Search for the cell housing the specified text and yield its (x, y) center coordinate. 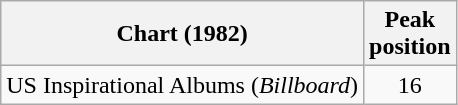
Peakposition (410, 34)
US Inspirational Albums (Billboard) (182, 85)
16 (410, 85)
Chart (1982) (182, 34)
